Identify which cell holds the provided text, then report its [X, Y] central coordinate. 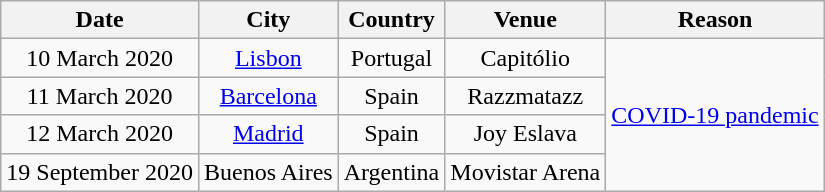
Reason [715, 20]
10 March 2020 [100, 58]
Barcelona [268, 96]
12 March 2020 [100, 134]
Madrid [268, 134]
Country [392, 20]
City [268, 20]
Movistar Arena [526, 172]
Joy Eslava [526, 134]
11 March 2020 [100, 96]
Lisbon [268, 58]
19 September 2020 [100, 172]
Portugal [392, 58]
Buenos Aires [268, 172]
Venue [526, 20]
Razzmatazz [526, 96]
COVID-19 pandemic [715, 115]
Argentina [392, 172]
Date [100, 20]
Capitólio [526, 58]
